Pinpoint the cell where the given text exists, returning its (X, Y) midpoint coordinate. 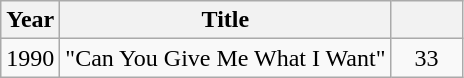
Title (226, 20)
1990 (30, 58)
33 (426, 58)
"Can You Give Me What I Want" (226, 58)
Year (30, 20)
